Pinpoint the cell where the given text exists, returning its (X, Y) midpoint coordinate. 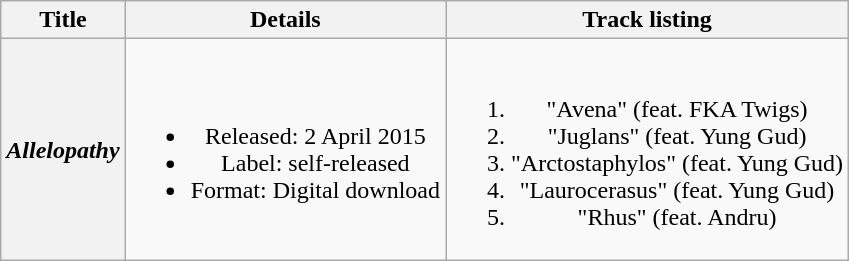
Allelopathy (63, 150)
Track listing (648, 20)
"Avena" (feat. FKA Twigs)"Juglans" (feat. Yung Gud)"Arctostaphylos" (feat. Yung Gud)"Laurocerasus" (feat. Yung Gud)"Rhus" (feat. Andru) (648, 150)
Details (285, 20)
Title (63, 20)
Released: 2 April 2015Label: self-releasedFormat: Digital download (285, 150)
